From the cell containing the given text, extract its center point as [x, y] coordinate. 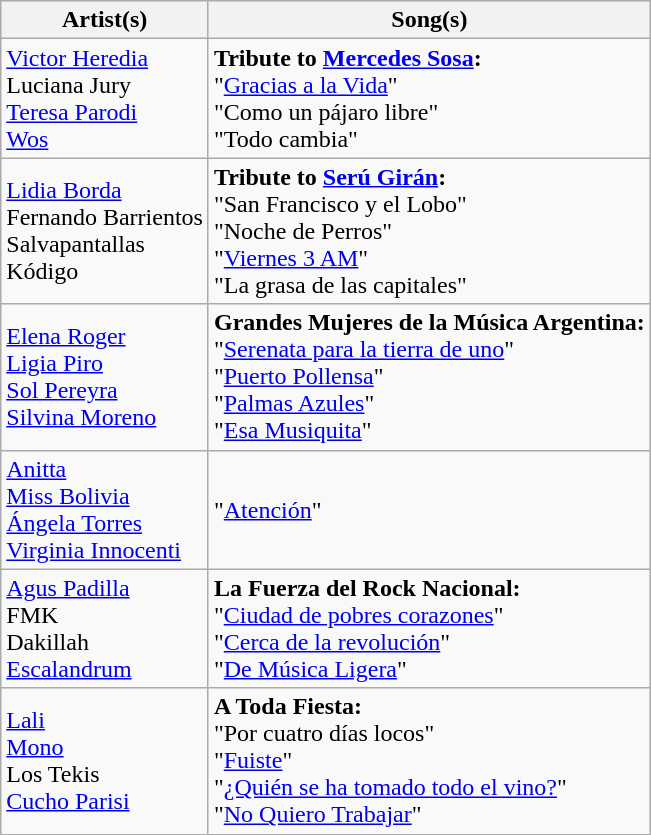
A Toda Fiesta:"Por cuatro días locos""Fuiste""¿Quién se ha tomado todo el vino?""No Quiero Trabajar" [429, 761]
La Fuerza del Rock Nacional:"Ciudad de pobres corazones""Cerca de la revolución""De Música Ligera" [429, 628]
Artist(s) [105, 20]
"Atención" [429, 510]
Song(s) [429, 20]
Grandes Mujeres de la Música Argentina:"Serenata para la tierra de uno""Puerto Pollensa""Palmas Azules""Esa Musiquita" [429, 377]
Agus PadillaFMKDakillahEscalandrum [105, 628]
Victor HerediaLuciana JuryTeresa ParodiWos [105, 98]
Tribute to Mercedes Sosa:"Gracias a la Vida""Como un pájaro libre""Todo cambia" [429, 98]
Lidia BordaFernando BarrientosSalvapantallasKódigo [105, 231]
Elena RogerLigia PiroSol PereyraSilvina Moreno [105, 377]
AnittaMiss BoliviaÁngela TorresVirginia Innocenti [105, 510]
Tribute to Serú Girán:"San Francisco y el Lobo""Noche de Perros""Viernes 3 AM""La grasa de las capitales" [429, 231]
LaliMonoLos TekisCucho Parisi [105, 761]
